Return the (x, y) coordinate for the center point of the cell that contains the specified text.  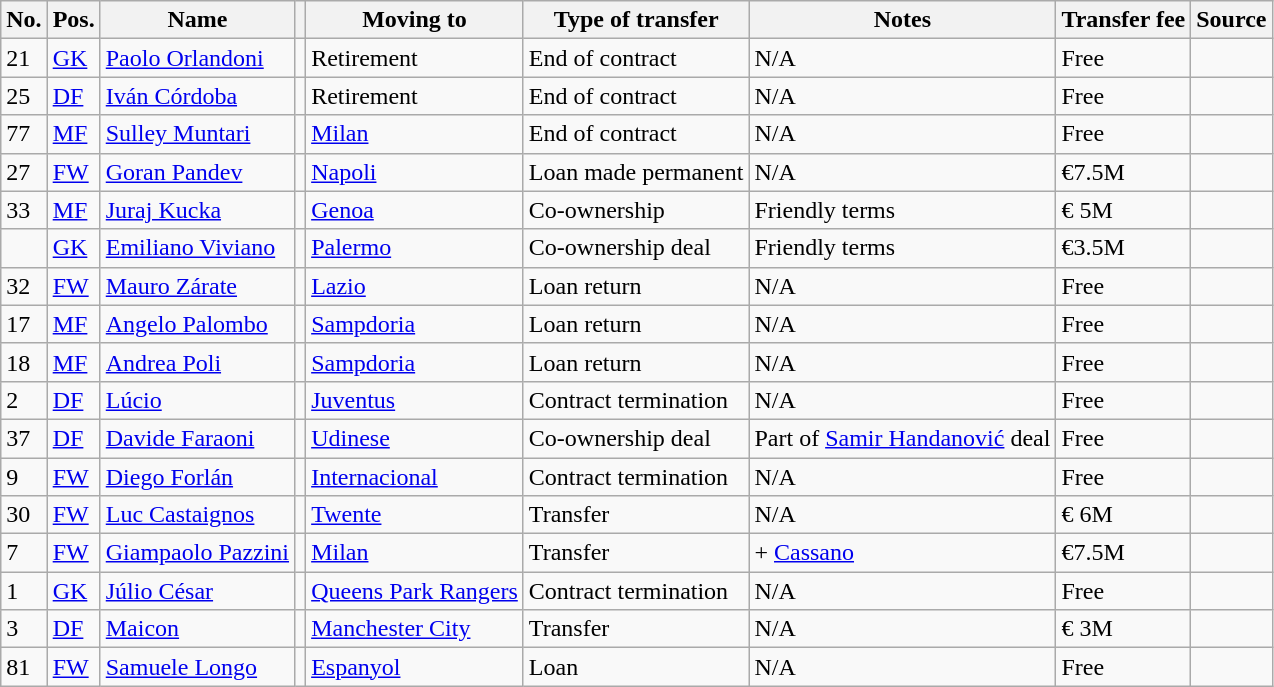
Loan made permanent (636, 172)
Emiliano Viviano (197, 248)
2 (24, 400)
Queens Park Rangers (415, 591)
Davide Faraoni (197, 438)
Type of transfer (636, 20)
No. (24, 20)
Udinese (415, 438)
Lúcio (197, 400)
Lazio (415, 286)
Goran Pandev (197, 172)
Transfer fee (1124, 20)
+ Cassano (902, 553)
Maicon (197, 629)
Notes (902, 20)
33 (24, 210)
Internacional (415, 477)
Pos. (74, 20)
€ 6M (1124, 515)
Co-ownership (636, 210)
32 (24, 286)
Samuele Longo (197, 667)
€ 5M (1124, 210)
Juraj Kucka (197, 210)
Angelo Palombo (197, 324)
Napoli (415, 172)
77 (24, 134)
Mauro Zárate (197, 286)
Iván Córdoba (197, 96)
9 (24, 477)
Source (1232, 20)
Twente (415, 515)
1 (24, 591)
81 (24, 667)
21 (24, 58)
Palermo (415, 248)
Part of Samir Handanović deal (902, 438)
Diego Forlán (197, 477)
Andrea Poli (197, 362)
3 (24, 629)
€ 3M (1124, 629)
Luc Castaignos (197, 515)
17 (24, 324)
Júlio César (197, 591)
Espanyol (415, 667)
37 (24, 438)
27 (24, 172)
25 (24, 96)
Giampaolo Pazzini (197, 553)
30 (24, 515)
Moving to (415, 20)
Loan (636, 667)
Manchester City (415, 629)
Sulley Muntari (197, 134)
7 (24, 553)
Paolo Orlandoni (197, 58)
18 (24, 362)
Name (197, 20)
Juventus (415, 400)
Genoa (415, 210)
€3.5M (1124, 248)
